Scan for the cell matching the given text and deliver its [X, Y] coordinate at center. 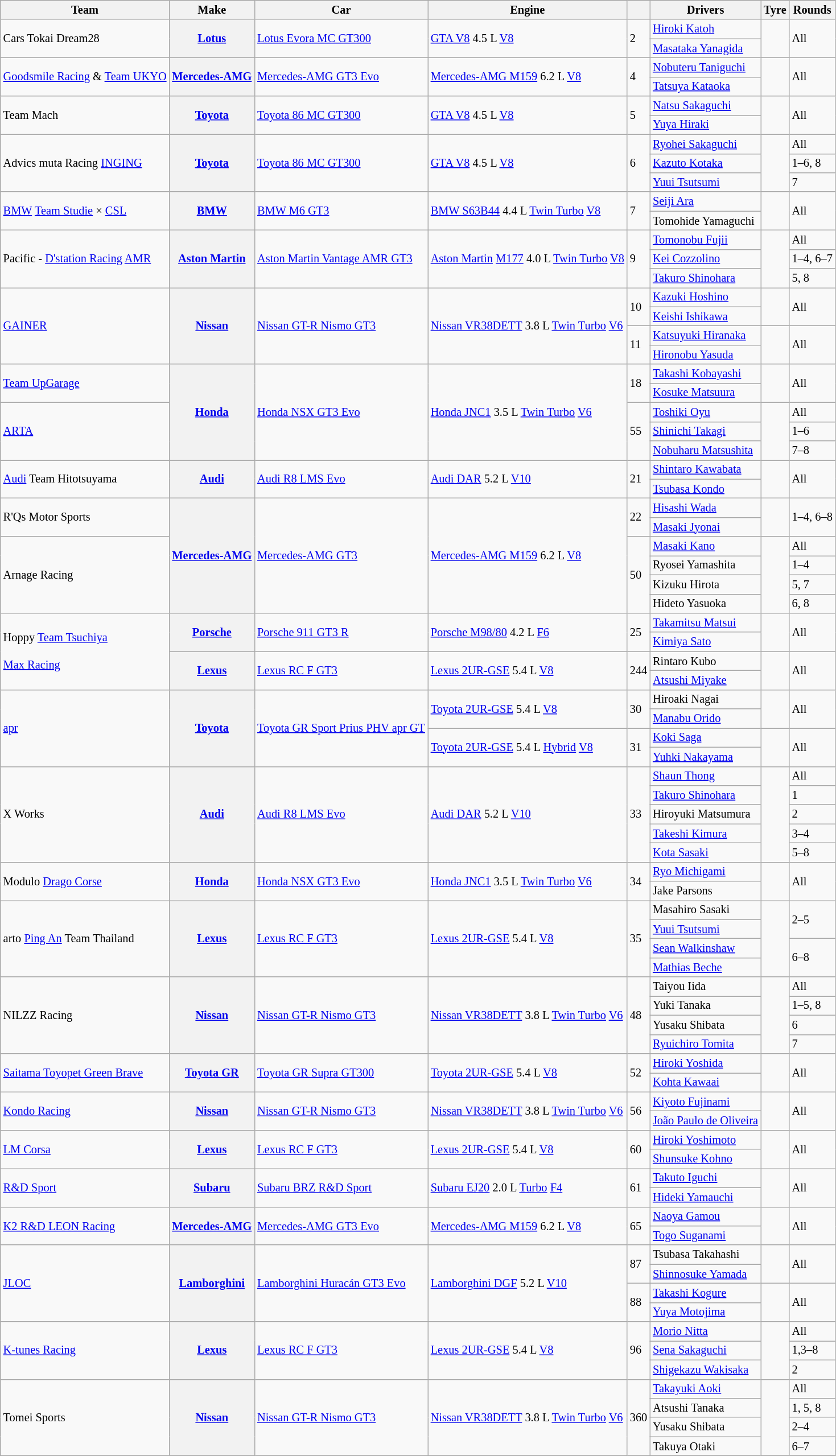
Katsuyuki Hiranaka [706, 335]
Hiroyuki Matsumura [706, 814]
1, 5, 8 [813, 1408]
1–4, 6–7 [813, 259]
55 [639, 431]
Modulo Drago Corse [85, 881]
Ryohei Sakaguchi [706, 144]
Masahiro Sasaki [706, 910]
arto Ping An Team Thailand [85, 939]
244 [639, 670]
Car [341, 10]
Rounds [813, 10]
Shinnosuke Yamada [706, 1274]
Team [85, 10]
K-tunes Racing [85, 1351]
Shinichi Takagi [706, 431]
Hoppy Team Tsuchiya Max Racing [85, 651]
Atsushi Tanaka [706, 1408]
Naoya Gamou [706, 1216]
Kazuki Hoshino [706, 297]
Saitama Toyopet Green Brave [85, 1072]
Kazuto Kotaka [706, 163]
Hiroaki Nagai [706, 699]
Seiji Ara [706, 201]
Manabu Orido [706, 719]
Arnage Racing [85, 575]
GAINER [85, 325]
Team UpGarage [85, 383]
Mercedes-AMG GT3 [341, 555]
Nobuharu Matsushita [706, 450]
Togo Suganami [706, 1235]
Hiroki Yoshimoto [706, 1140]
Shaun Thong [706, 776]
Tatsuya Kataoka [706, 86]
Porsche [212, 632]
Jake Parsons [706, 891]
1–4, 6–8 [813, 517]
Kiyoto Fujinami [706, 1102]
Goodsmile Racing & Team UKYO [85, 76]
LM Corsa [85, 1149]
Tsubasa Takahashi [706, 1255]
88 [639, 1302]
Hiroki Katoh [706, 29]
6, 8 [813, 604]
Team Mach [85, 115]
1–6 [813, 431]
R&D Sport [85, 1187]
Toyota GR Supra GT300 [341, 1072]
Hideki Yamauchi [706, 1197]
Lotus [212, 39]
Yuya Motojima [706, 1312]
Takeshi Kimura [706, 834]
Hiroki Yoshida [706, 1063]
Drivers [706, 10]
Make [212, 10]
BMW S63B44 4.4 L Twin Turbo V8 [528, 211]
60 [639, 1149]
Kohta Kawaai [706, 1082]
João Paulo de Oliveira [706, 1120]
Pacific - D'station Racing AMR [85, 258]
Sean Walkinshaw [706, 948]
65 [639, 1226]
Kosuke Matsuura [706, 393]
Nobuteru Taniguchi [706, 67]
Takamitsu Matsui [706, 622]
9 [639, 258]
Toyota 2UR-GSE 5.4 L Hybrid V8 [528, 746]
1–6, 8 [813, 163]
1 [813, 795]
Toyota GR Sport Prius PHV apr GT [341, 728]
25 [639, 632]
Masaki Kano [706, 546]
Morio Nitta [706, 1331]
50 [639, 575]
Taiyou Iida [706, 987]
87 [639, 1264]
Yuya Hiraki [706, 125]
Kizuku Hirota [706, 584]
Hideto Yasuoka [706, 604]
Shintaro Kawabata [706, 469]
ARTA [85, 431]
Takuto Iguchi [706, 1178]
4 [639, 76]
BMW [212, 211]
Subaru BRZ R&D Sport [341, 1187]
Tsubasa Kondo [706, 489]
Takayuki Aoki [706, 1389]
Ryosei Yamashita [706, 565]
21 [639, 479]
Cars Tokai Dream28 [85, 39]
11 [639, 345]
Subaru [212, 1187]
10 [639, 306]
2–5 [813, 919]
K2 R&D LEON Racing [85, 1226]
Engine [528, 10]
apr [85, 728]
Tyre [775, 10]
Atsushi Miyake [706, 680]
BMW M6 GT3 [341, 211]
5, 7 [813, 584]
Takashi Kogure [706, 1293]
Tomei Sports [85, 1418]
Keishi Ishikawa [706, 316]
3–4 [813, 834]
22 [639, 517]
Toyota GR [212, 1072]
Masaki Jyonai [706, 527]
Masataka Yanagida [706, 48]
BMW Team Studie × CSL [85, 211]
Kei Cozzolino [706, 259]
Shigekazu Wakisaka [706, 1370]
Porsche M98/80 4.2 L F6 [528, 632]
Koki Saga [706, 737]
18 [639, 383]
1–5, 8 [813, 1005]
6–7 [813, 1446]
48 [639, 1015]
Tomohide Yamaguchi [706, 221]
Aston Martin M177 4.0 L Twin Turbo V8 [528, 258]
Yuhki Nakayama [706, 757]
Lamborghini Huracán GT3 Evo [341, 1284]
61 [639, 1187]
Hironobu Yasuda [706, 354]
7–8 [813, 450]
Lamborghini [212, 1284]
Toshiki Oyu [706, 412]
Mathias Beche [706, 967]
Takuya Otaki [706, 1446]
JLOC [85, 1284]
Kimiya Sato [706, 642]
5–8 [813, 852]
Tomonobu Fujii [706, 240]
52 [639, 1072]
1–4 [813, 565]
6–8 [813, 958]
30 [639, 709]
X Works [85, 814]
35 [639, 939]
Subaru EJ20 2.0 L Turbo F4 [528, 1187]
Shunsuke Kohno [706, 1159]
Kota Sasaki [706, 852]
Yuki Tanaka [706, 1005]
Sena Sakaguchi [706, 1350]
360 [639, 1418]
5, 8 [813, 278]
33 [639, 814]
Lotus Evora MC GT300 [341, 39]
Porsche 911 GT3 R [341, 632]
34 [639, 881]
1,3–8 [813, 1350]
5 [639, 115]
R'Qs Motor Sports [85, 517]
Ryuichiro Tomita [706, 1044]
Lamborghini DGF 5.2 L V10 [528, 1284]
Natsu Sakaguchi [706, 106]
Rintaro Kubo [706, 661]
Hisashi Wada [706, 508]
Ryo Michigami [706, 872]
Advics muta Racing INGING [85, 163]
NILZZ Racing [85, 1015]
Aston Martin [212, 258]
96 [639, 1351]
Kondo Racing [85, 1111]
2–4 [813, 1427]
56 [639, 1111]
31 [639, 746]
Audi Team Hitotsuyama [85, 479]
Aston Martin Vantage AMR GT3 [341, 258]
Takashi Kobayashi [706, 374]
